Output the (x, y) coordinate of the center of the cell containing the given text.  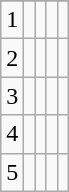
3 (12, 96)
4 (12, 134)
2 (12, 58)
5 (12, 172)
1 (12, 20)
